Return the [X, Y] coordinate for the center point of the cell that contains the specified text.  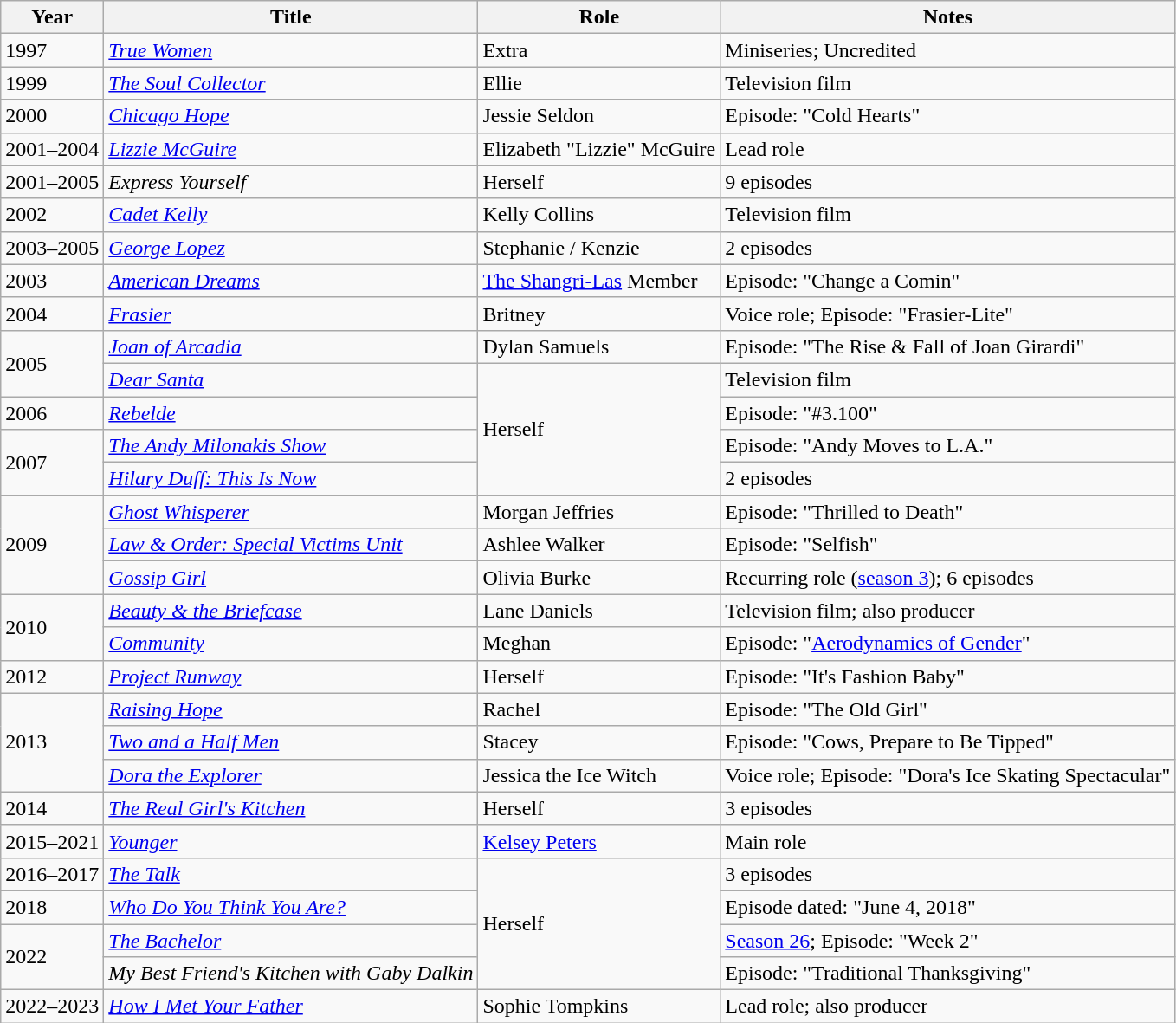
Who Do You Think You Are? [291, 907]
1999 [52, 83]
Voice role; Episode: "Dora's Ice Skating Spectacular" [947, 775]
Ghost Whisperer [291, 512]
Dear Santa [291, 379]
The Real Girl's Kitchen [291, 808]
2003 [52, 281]
My Best Friend's Kitchen with Gaby Dalkin [291, 974]
Stephanie / Kenzie [599, 248]
Law & Order: Special Victims Unit [291, 545]
Joan of Arcadia [291, 346]
Cadet Kelly [291, 215]
2001–2005 [52, 182]
Episode: "It's Fashion Baby" [947, 677]
Dylan Samuels [599, 346]
Morgan Jeffries [599, 512]
2009 [52, 545]
Sophie Tompkins [599, 1007]
Episode dated: "June 4, 2018" [947, 907]
How I Met Your Father [291, 1007]
Chicago Hope [291, 116]
2000 [52, 116]
2003–2005 [52, 248]
Younger [291, 841]
Lead role [947, 149]
American Dreams [291, 281]
Frasier [291, 314]
Miniseries; Uncredited [947, 50]
Lizzie McGuire [291, 149]
Episode: "Cows, Prepare to Be Tipped" [947, 742]
Britney [599, 314]
The Soul Collector [291, 83]
Community [291, 644]
Two and a Half Men [291, 742]
2012 [52, 677]
Kelly Collins [599, 215]
Episode: "Selfish" [947, 545]
Stacey [599, 742]
Episode: "Thrilled to Death" [947, 512]
Episode: "#3.100" [947, 413]
Dora the Explorer [291, 775]
2001–2004 [52, 149]
2005 [52, 363]
Jessica the Ice Witch [599, 775]
Lane Daniels [599, 611]
Notes [947, 17]
Olivia Burke [599, 578]
2010 [52, 627]
Rebelde [291, 413]
2018 [52, 907]
Raising Hope [291, 709]
The Shangri-Las Member [599, 281]
Season 26; Episode: "Week 2" [947, 940]
Television film; also producer [947, 611]
Role [599, 17]
The Talk [291, 874]
2013 [52, 742]
Jessie Seldon [599, 116]
Gossip Girl [291, 578]
Ellie [599, 83]
The Andy Milonakis Show [291, 446]
Kelsey Peters [599, 841]
Episode: "Aerodynamics of Gender" [947, 644]
Extra [599, 50]
Express Yourself [291, 182]
Rachel [599, 709]
Episode: "Change a Comin" [947, 281]
Recurring role (season 3); 6 episodes [947, 578]
1997 [52, 50]
2022 [52, 956]
Episode: "The Old Girl" [947, 709]
2007 [52, 463]
Ashlee Walker [599, 545]
The Bachelor [291, 940]
Episode: "The Rise & Fall of Joan Girardi" [947, 346]
Episode: "Cold Hearts" [947, 116]
2002 [52, 215]
Episode: "Traditional Thanksgiving" [947, 974]
9 episodes [947, 182]
Project Runway [291, 677]
2016–2017 [52, 874]
Hilary Duff: This Is Now [291, 479]
Voice role; Episode: "Frasier-Lite" [947, 314]
True Women [291, 50]
2015–2021 [52, 841]
Year [52, 17]
Meghan [599, 644]
Lead role; also producer [947, 1007]
Main role [947, 841]
2006 [52, 413]
2014 [52, 808]
Elizabeth "Lizzie" McGuire [599, 149]
Beauty & the Briefcase [291, 611]
George Lopez [291, 248]
Title [291, 17]
Episode: "Andy Moves to L.A." [947, 446]
2022–2023 [52, 1007]
2004 [52, 314]
